Extract the [X, Y] coordinate from the center of the cell holding the provided text.  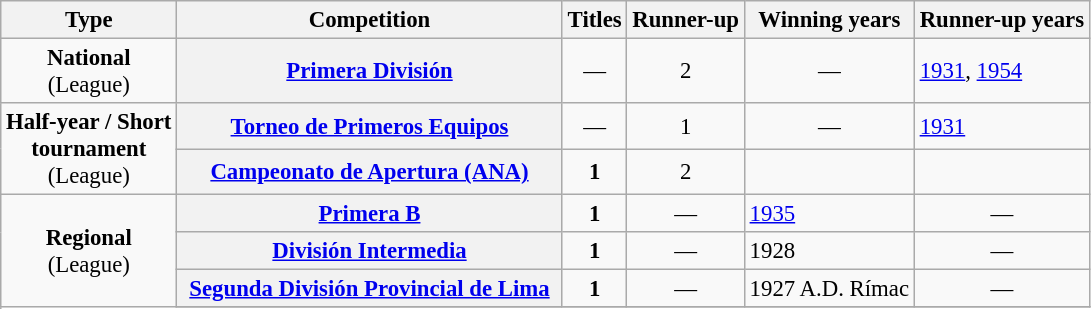
Segunda División Provincial de Lima [370, 289]
Competition [370, 20]
Winning years [829, 20]
Type [89, 20]
National(League) [89, 72]
Torneo de Primeros Equipos [370, 126]
Regional(League) [89, 252]
Primera B [370, 214]
1935 [829, 214]
Half-year / Shorttournament(League) [89, 149]
1931 [1002, 126]
1928 [829, 251]
Runner-up years [1002, 20]
Primera División [370, 72]
1931, 1954 [1002, 72]
Runner-up [686, 20]
Campeonato de Apertura (ANA) [370, 172]
División Intermedia [370, 251]
Titles [594, 20]
1927 A.D. Rímac [829, 289]
